Search for the cell housing the specified text and yield its [x, y] center coordinate. 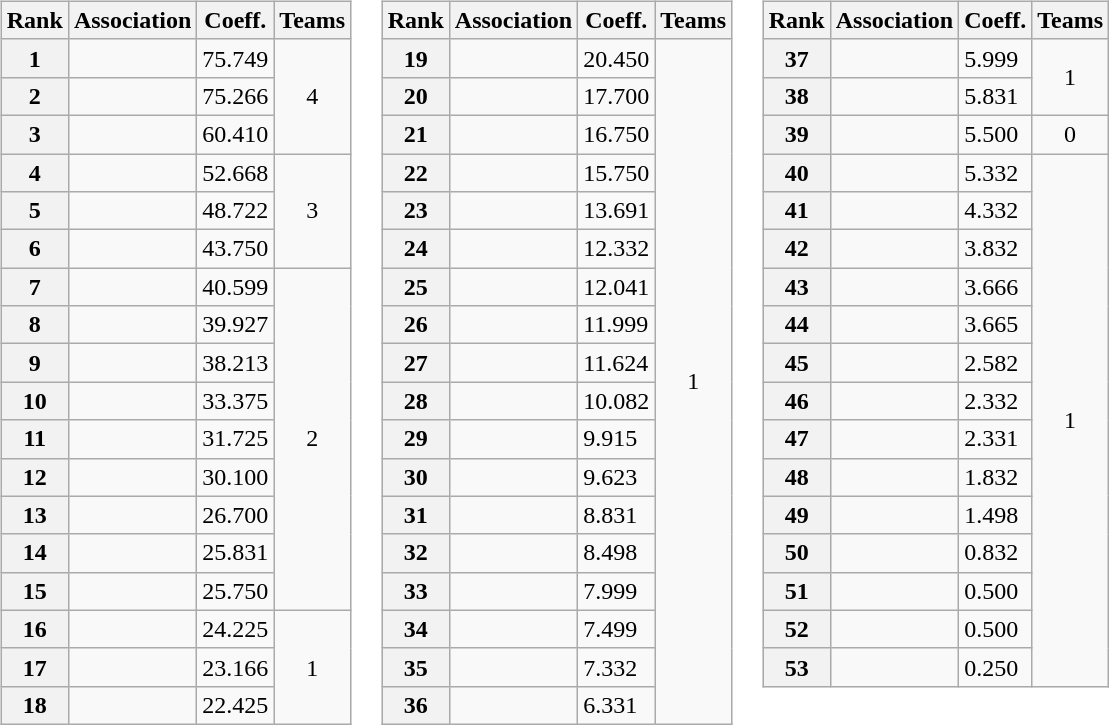
0.832 [996, 553]
5.999 [996, 58]
20 [416, 96]
8.498 [616, 553]
15 [34, 591]
35 [416, 667]
48 [796, 477]
0.250 [996, 667]
48.722 [236, 211]
4.332 [996, 211]
39 [796, 134]
8 [34, 325]
37 [796, 58]
20.450 [616, 58]
52 [796, 629]
16.750 [616, 134]
5.831 [996, 96]
9.623 [616, 477]
10.082 [616, 401]
21 [416, 134]
3.832 [996, 249]
1.832 [996, 477]
11.999 [616, 325]
19 [416, 58]
11 [34, 439]
43.750 [236, 249]
22 [416, 173]
39.927 [236, 325]
45 [796, 363]
51 [796, 591]
10 [34, 401]
43 [796, 287]
28 [416, 401]
2.582 [996, 363]
44 [796, 325]
24.225 [236, 629]
33 [416, 591]
41 [796, 211]
12 [34, 477]
14 [34, 553]
1.498 [996, 515]
27 [416, 363]
60.410 [236, 134]
7 [34, 287]
25 [416, 287]
50 [796, 553]
31 [416, 515]
23.166 [236, 667]
17.700 [616, 96]
5.500 [996, 134]
13 [34, 515]
34 [416, 629]
2.331 [996, 439]
32 [416, 553]
36 [416, 705]
38 [796, 96]
12.332 [616, 249]
40 [796, 173]
25.831 [236, 553]
18 [34, 705]
53 [796, 667]
42 [796, 249]
7.332 [616, 667]
31.725 [236, 439]
24 [416, 249]
75.749 [236, 58]
47 [796, 439]
13.691 [616, 211]
11.624 [616, 363]
23 [416, 211]
15.750 [616, 173]
17 [34, 667]
33.375 [236, 401]
30 [416, 477]
16 [34, 629]
29 [416, 439]
52.668 [236, 173]
12.041 [616, 287]
6 [34, 249]
26 [416, 325]
38.213 [236, 363]
9.915 [616, 439]
0 [1070, 134]
5.332 [996, 173]
75.266 [236, 96]
2.332 [996, 401]
7.999 [616, 591]
46 [796, 401]
30.100 [236, 477]
6.331 [616, 705]
40.599 [236, 287]
3.665 [996, 325]
25.750 [236, 591]
22.425 [236, 705]
5 [34, 211]
26.700 [236, 515]
8.831 [616, 515]
49 [796, 515]
3.666 [996, 287]
9 [34, 363]
7.499 [616, 629]
